Determine the [x, y] coordinate at the center of the cell enclosing the given text.  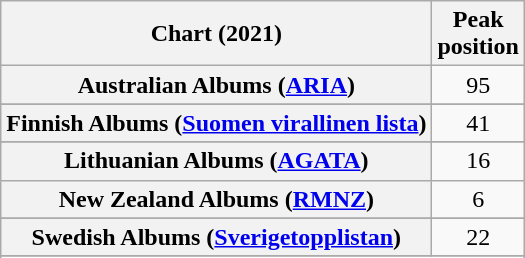
6 [478, 199]
22 [478, 237]
Lithuanian Albums (AGATA) [216, 161]
Peakposition [478, 34]
Chart (2021) [216, 34]
New Zealand Albums (RMNZ) [216, 199]
16 [478, 161]
41 [478, 123]
Australian Albums (ARIA) [216, 85]
Swedish Albums (Sverigetopplistan) [216, 237]
Finnish Albums (Suomen virallinen lista) [216, 123]
95 [478, 85]
